Capture the cell that displays the provided text and extract its [x, y] central coordinate. 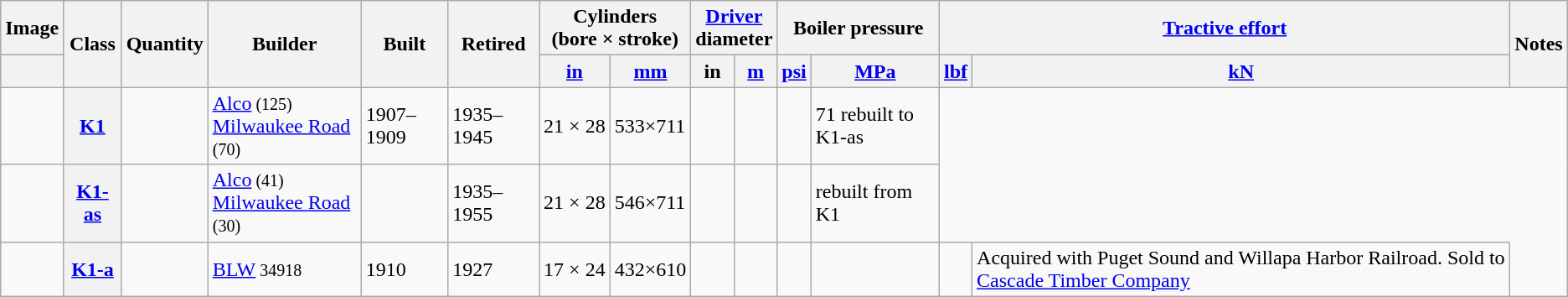
m [756, 71]
Builder [285, 44]
MPa [874, 71]
1910 [404, 268]
K1-as [92, 203]
432×610 [650, 268]
Boiler pressure [859, 29]
lbf [955, 71]
Image [32, 29]
17 × 24 [575, 268]
533×711 [650, 126]
1935–1945 [494, 126]
rebuilt from K1 [874, 203]
1927 [494, 268]
kN [1241, 71]
1907–1909 [404, 126]
Acquired with Puget Sound and Willapa Harbor Railroad. Sold to Cascade Timber Company [1241, 268]
Retired [494, 44]
71 rebuilt to K1-as [874, 126]
Quantity [164, 44]
Notes [1539, 44]
Alco (125)Milwaukee Road (70) [285, 126]
Driverdiameter [734, 29]
BLW 34918 [285, 268]
Class [92, 44]
Cylinders(bore × stroke) [615, 29]
mm [650, 71]
psi [794, 71]
Tractive effort [1225, 29]
K1-a [92, 268]
1935–1955 [494, 203]
K1 [92, 126]
Built [404, 44]
Alco (41)Milwaukee Road (30) [285, 203]
546×711 [650, 203]
